Output the (X, Y) coordinate of the center of the cell containing the given text.  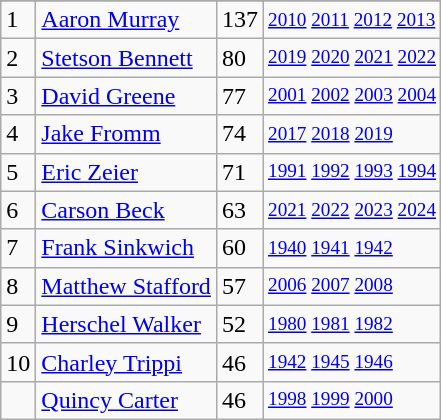
1 (18, 20)
2010 2011 2012 2013 (352, 20)
63 (240, 210)
2 (18, 58)
Frank Sinkwich (126, 248)
Eric Zeier (126, 172)
2021 2022 2023 2024 (352, 210)
2006 2007 2008 (352, 286)
57 (240, 286)
7 (18, 248)
David Greene (126, 96)
74 (240, 134)
Stetson Bennett (126, 58)
4 (18, 134)
Charley Trippi (126, 362)
9 (18, 324)
3 (18, 96)
6 (18, 210)
Jake Fromm (126, 134)
2019 2020 2021 2022 (352, 58)
Carson Beck (126, 210)
Matthew Stafford (126, 286)
80 (240, 58)
10 (18, 362)
137 (240, 20)
77 (240, 96)
2017 2018 2019 (352, 134)
1980 1981 1982 (352, 324)
52 (240, 324)
1942 1945 1946 (352, 362)
Quincy Carter (126, 400)
5 (18, 172)
1998 1999 2000 (352, 400)
Aaron Murray (126, 20)
8 (18, 286)
Herschel Walker (126, 324)
1991 1992 1993 1994 (352, 172)
1940 1941 1942 (352, 248)
60 (240, 248)
2001 2002 2003 2004 (352, 96)
71 (240, 172)
